Search for the cell housing the specified text and yield its [X, Y] center coordinate. 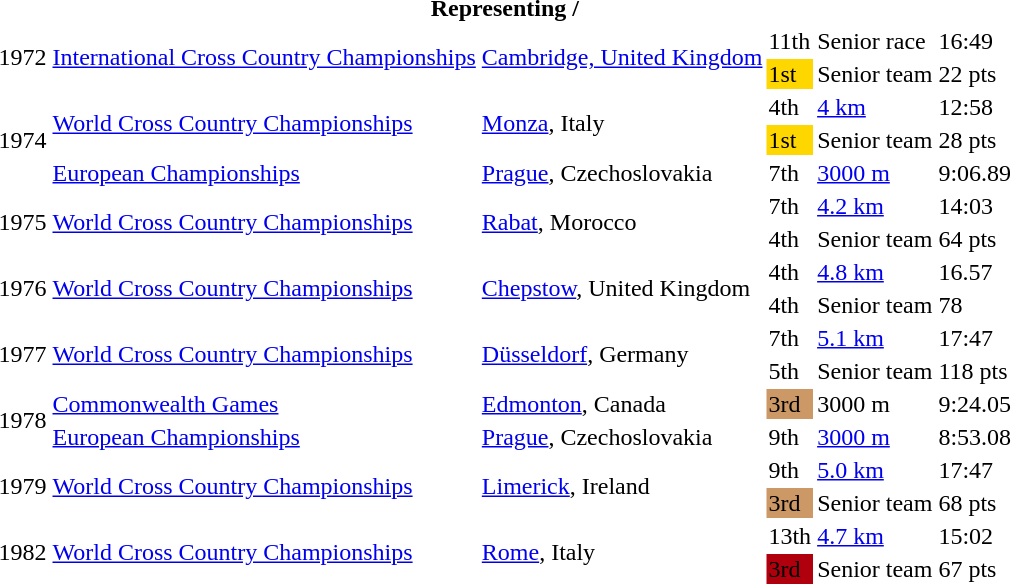
5.0 km [875, 470]
4 km [875, 107]
Monza, Italy [622, 124]
Rabat, Morocco [622, 222]
Chepstow, United Kingdom [622, 288]
Rome, Italy [622, 552]
5.1 km [875, 338]
International Cross Country Championships [264, 58]
4.8 km [875, 272]
13th [790, 536]
5th [790, 371]
Edmonton, Canada [622, 404]
Düsseldorf, Germany [622, 354]
11th [790, 41]
Limerick, Ireland [622, 486]
4.7 km [875, 536]
Senior race [875, 41]
4.2 km [875, 206]
Cambridge, United Kingdom [622, 58]
Commonwealth Games [264, 404]
